Provide the (x, y) coordinate of the cell's center where the given text is located.  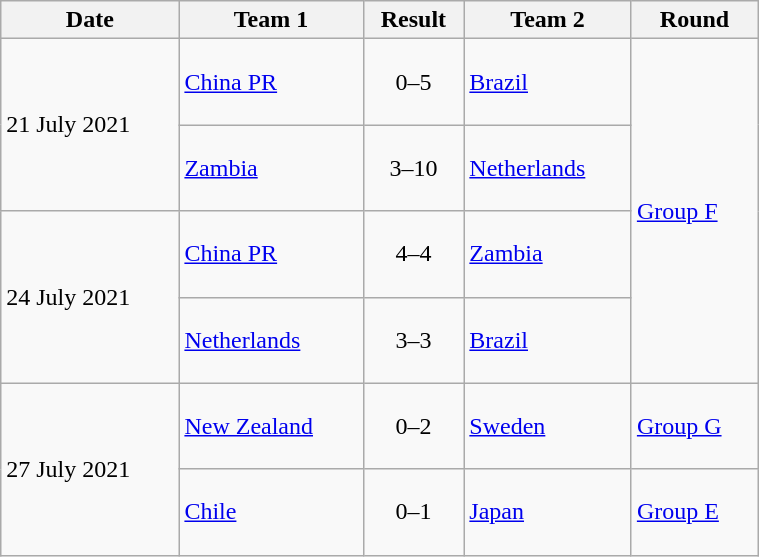
Sweden (548, 426)
Team 2 (548, 20)
Japan (548, 512)
21 July 2021 (90, 125)
Result (414, 20)
3–3 (414, 340)
4–4 (414, 254)
Group G (694, 426)
0–2 (414, 426)
New Zealand (271, 426)
24 July 2021 (90, 297)
Chile (271, 512)
Round (694, 20)
Group F (694, 211)
Team 1 (271, 20)
27 July 2021 (90, 469)
Group E (694, 512)
3–10 (414, 168)
Date (90, 20)
0–1 (414, 512)
0–5 (414, 82)
